Capture the cell that displays the provided text and extract its [X, Y] central coordinate. 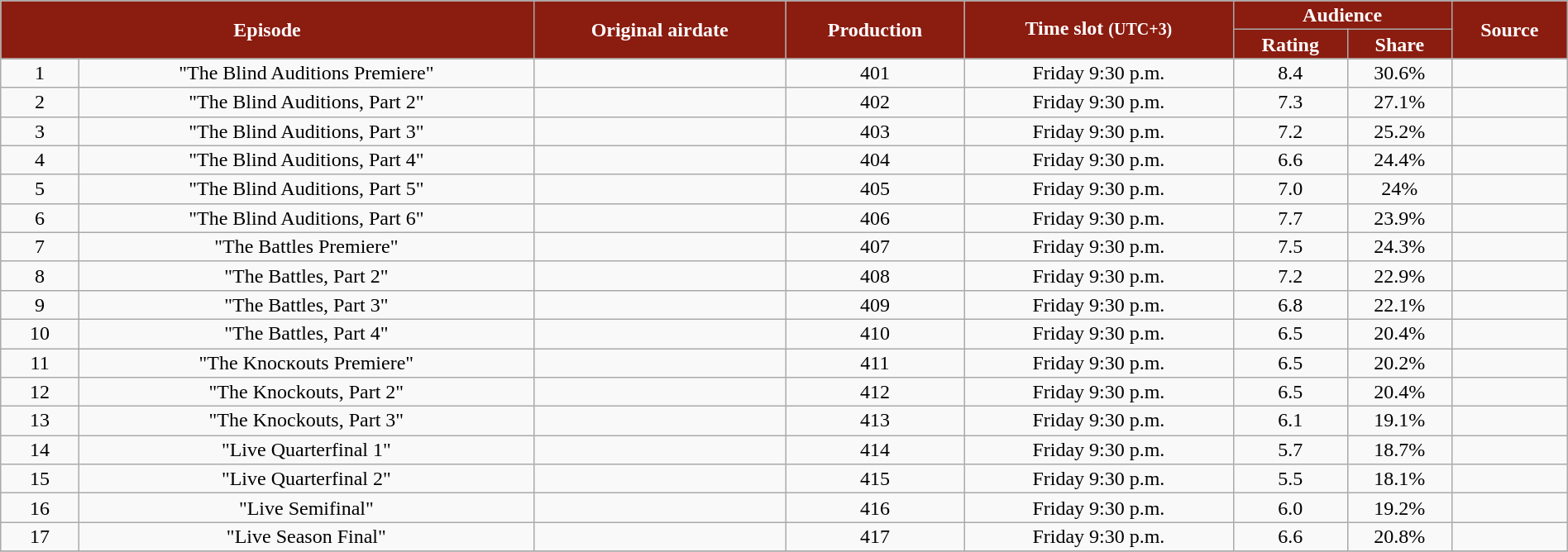
9 [40, 304]
14 [40, 450]
"Live Semifinal" [306, 507]
24% [1399, 188]
Production [875, 30]
Original airdate [660, 30]
406 [875, 218]
16 [40, 507]
414 [875, 450]
5.5 [1290, 479]
"The Knocĸouts Premiere" [306, 364]
15 [40, 479]
405 [875, 188]
"The Blind Auditions, Part 4" [306, 160]
11 [40, 364]
"Live Quarterfinal 1" [306, 450]
7.0 [1290, 188]
7.3 [1290, 102]
5 [40, 188]
"The Knockouts, Part 3" [306, 421]
408 [875, 276]
19.2% [1399, 507]
20.8% [1399, 537]
404 [875, 160]
416 [875, 507]
6 [40, 218]
13 [40, 421]
402 [875, 102]
Source [1509, 30]
417 [875, 537]
4 [40, 160]
7.7 [1290, 218]
2 [40, 102]
Episode [267, 30]
30.6% [1399, 73]
"The Knockouts, Part 2" [306, 392]
18.7% [1399, 450]
19.1% [1399, 421]
"Live Season Final" [306, 537]
22.9% [1399, 276]
401 [875, 73]
"The Blind Auditions, Part 5" [306, 188]
"The Battles Premiere" [306, 246]
10 [40, 334]
24.4% [1399, 160]
20.2% [1399, 364]
409 [875, 304]
407 [875, 246]
8 [40, 276]
Time slot (UTC+3) [1098, 30]
27.1% [1399, 102]
18.1% [1399, 479]
Share [1399, 45]
7.5 [1290, 246]
6.0 [1290, 507]
410 [875, 334]
413 [875, 421]
12 [40, 392]
"The Blind Auditions, Part 6" [306, 218]
3 [40, 131]
403 [875, 131]
"The Blind Auditions, Part 2" [306, 102]
"The Battles, Part 3" [306, 304]
17 [40, 537]
5.7 [1290, 450]
22.1% [1399, 304]
Rating [1290, 45]
24.3% [1399, 246]
415 [875, 479]
412 [875, 392]
"The Battles, Part 2" [306, 276]
"The Battles, Part 4" [306, 334]
411 [875, 364]
25.2% [1399, 131]
Audience [1342, 15]
"The Blind Auditions, Part 3" [306, 131]
1 [40, 73]
6.8 [1290, 304]
6.1 [1290, 421]
"The Blind Auditions Premiere" [306, 73]
7 [40, 246]
8.4 [1290, 73]
23.9% [1399, 218]
"Live Quarterfinal 2" [306, 479]
